Detect which cell encompasses the target text, then output its (x, y) center coordinate. 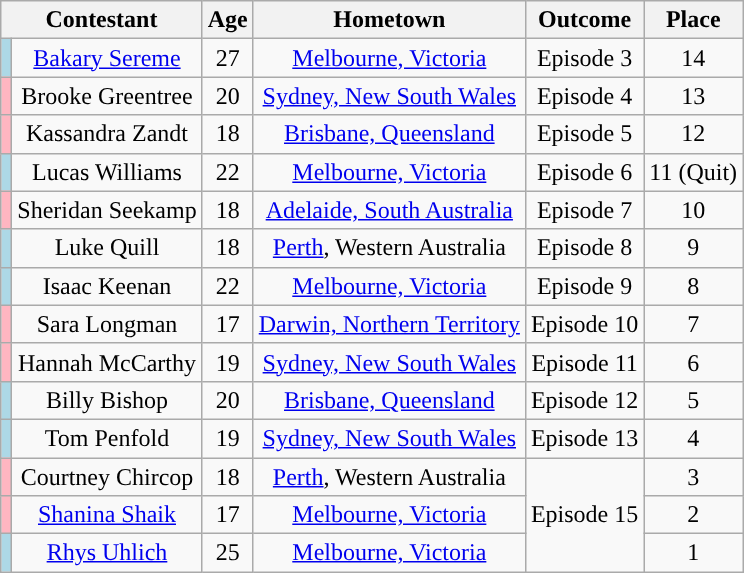
Tom Penfold (107, 438)
Bakary Sereme (107, 58)
Episode 8 (584, 248)
6 (694, 362)
25 (228, 553)
5 (694, 400)
7 (694, 324)
9 (694, 248)
Luke Quill (107, 248)
3 (694, 477)
Episode 3 (584, 58)
Darwin, Northern Territory (389, 324)
Contestant (102, 20)
Episode 9 (584, 286)
Episode 13 (584, 438)
8 (694, 286)
Brooke Greentree (107, 96)
10 (694, 210)
Billy Bishop (107, 400)
Rhys Uhlich (107, 553)
Episode 10 (584, 324)
2 (694, 515)
Episode 12 (584, 400)
Place (694, 20)
Age (228, 20)
Episode 11 (584, 362)
Episode 7 (584, 210)
Episode 4 (584, 96)
Kassandra Zandt (107, 134)
13 (694, 96)
Hometown (389, 20)
11 (Quit) (694, 172)
Episode 15 (584, 515)
Sara Longman (107, 324)
Sheridan Seekamp (107, 210)
14 (694, 58)
12 (694, 134)
Episode 6 (584, 172)
Episode 5 (584, 134)
Hannah McCarthy (107, 362)
1 (694, 553)
Lucas Williams (107, 172)
Isaac Keenan (107, 286)
27 (228, 58)
Adelaide, South Australia (389, 210)
Shanina Shaik (107, 515)
4 (694, 438)
Outcome (584, 20)
Courtney Chircop (107, 477)
